Output the [x, y] coordinate of the center of the cell containing the given text.  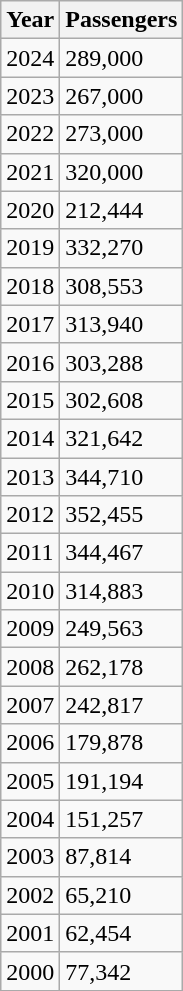
Year [30, 20]
179,878 [122, 743]
2009 [30, 629]
262,178 [122, 667]
321,642 [122, 438]
2023 [30, 96]
87,814 [122, 857]
2018 [30, 286]
2012 [30, 515]
302,608 [122, 400]
332,270 [122, 248]
2020 [30, 210]
2024 [30, 58]
62,454 [122, 933]
77,342 [122, 971]
Passengers [122, 20]
2021 [30, 172]
2002 [30, 895]
2011 [30, 553]
273,000 [122, 134]
212,444 [122, 210]
2015 [30, 400]
303,288 [122, 362]
352,455 [122, 515]
2016 [30, 362]
344,467 [122, 553]
242,817 [122, 705]
344,710 [122, 477]
320,000 [122, 172]
151,257 [122, 819]
2001 [30, 933]
313,940 [122, 324]
314,883 [122, 591]
2003 [30, 857]
2014 [30, 438]
2019 [30, 248]
2005 [30, 781]
249,563 [122, 629]
267,000 [122, 96]
308,553 [122, 286]
2017 [30, 324]
191,194 [122, 781]
2004 [30, 819]
2013 [30, 477]
2006 [30, 743]
289,000 [122, 58]
65,210 [122, 895]
2007 [30, 705]
2010 [30, 591]
2000 [30, 971]
2008 [30, 667]
2022 [30, 134]
